Find where the given text appears and provide that cell's center as [x, y] coordinate. 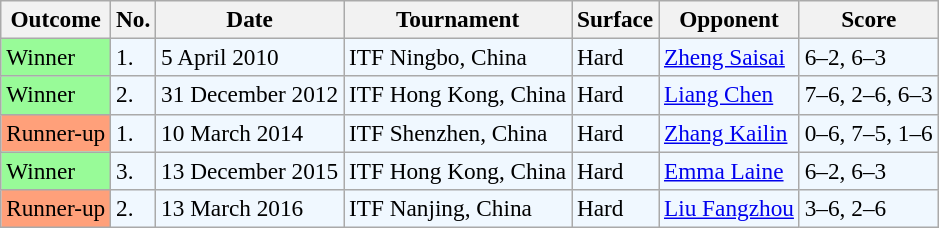
ITF Ningbo, China [458, 57]
ITF Nanjing, China [458, 208]
Tournament [458, 19]
Outcome [56, 19]
7–6, 2–6, 6–3 [868, 95]
Zhang Kailin [730, 133]
0–6, 7–5, 1–6 [868, 133]
3–6, 2–6 [868, 208]
Liu Fangzhou [730, 208]
No. [134, 19]
5 April 2010 [250, 57]
Liang Chen [730, 95]
ITF Shenzhen, China [458, 133]
3. [134, 170]
Date [250, 19]
Score [868, 19]
13 December 2015 [250, 170]
Surface [616, 19]
13 March 2016 [250, 208]
31 December 2012 [250, 95]
Zheng Saisai [730, 57]
Opponent [730, 19]
10 March 2014 [250, 133]
Emma Laine [730, 170]
